Extract the [x, y] coordinate from the center of the cell holding the provided text.  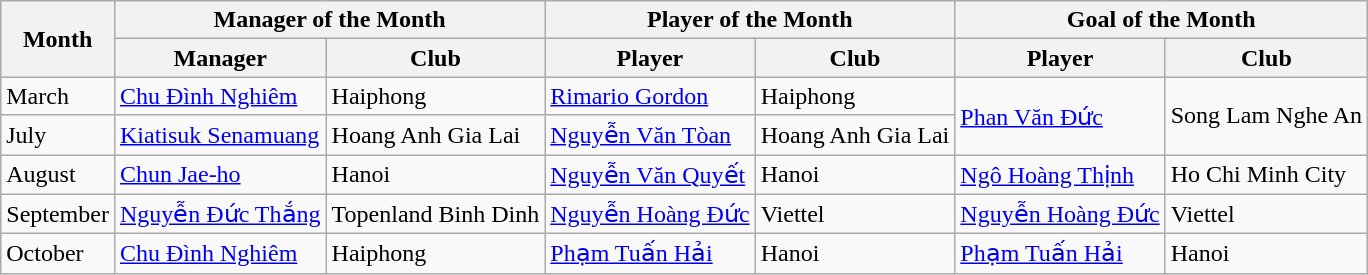
Chun Jae-ho [220, 174]
Ngô Hoàng Thịnh [1060, 174]
Player of the Month [750, 20]
March [58, 96]
October [58, 254]
Manager [220, 58]
Phan Văn Đức [1060, 116]
Topenland Binh Dinh [436, 214]
September [58, 214]
Nguyễn Văn Tòan [650, 135]
July [58, 135]
Rimario Gordon [650, 96]
Nguyễn Văn Quyết [650, 174]
Kiatisuk Senamuang [220, 135]
Song Lam Nghe An [1266, 116]
Nguyễn Đức Thắng [220, 214]
August [58, 174]
Goal of the Month [1162, 20]
Month [58, 39]
Ho Chi Minh City [1266, 174]
Manager of the Month [329, 20]
